From the cell containing the given text, extract its center point as [x, y] coordinate. 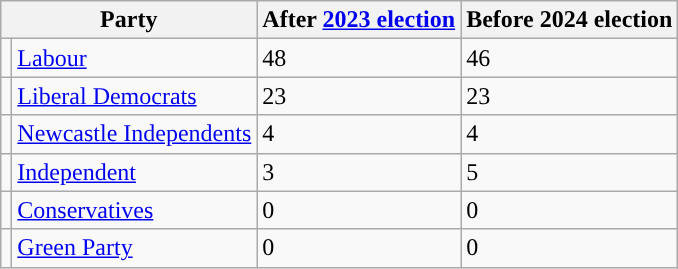
Independent [134, 172]
Newcastle Independents [134, 134]
Conservatives [134, 210]
5 [570, 172]
48 [359, 58]
Liberal Democrats [134, 96]
Party [129, 20]
46 [570, 58]
3 [359, 172]
After 2023 election [359, 20]
Green Party [134, 248]
Labour [134, 58]
Before 2024 election [570, 20]
